From the cell containing the given text, extract its center point as [X, Y] coordinate. 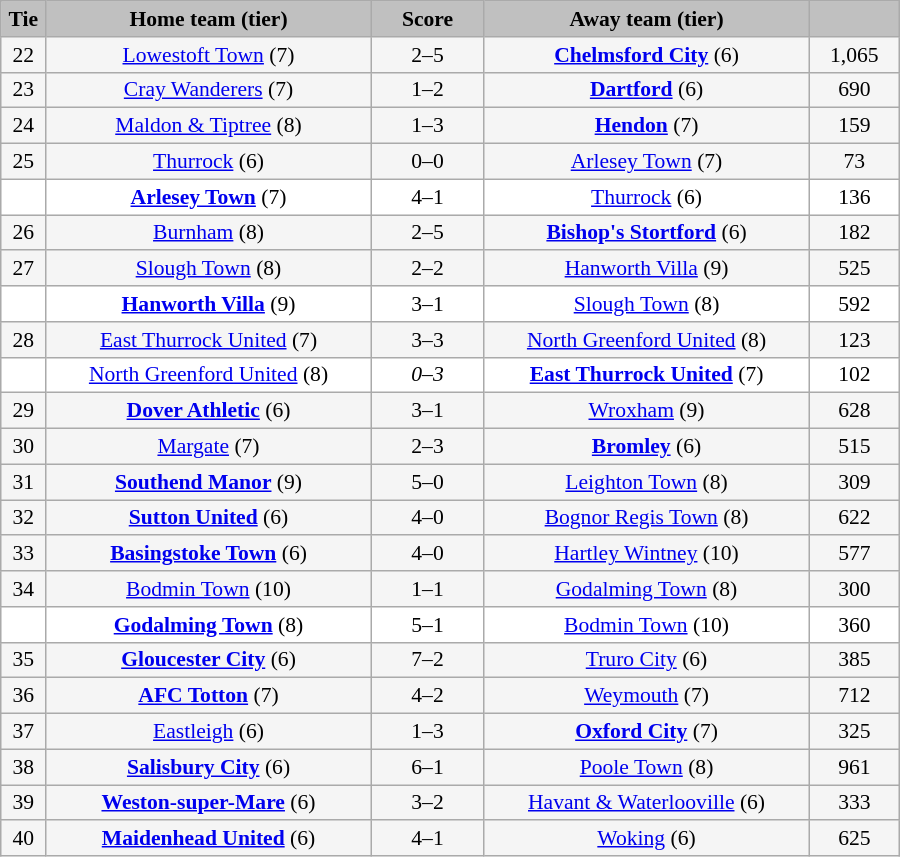
Gloucester City (6) [209, 660]
Eastleigh (6) [209, 732]
1,065 [854, 55]
577 [854, 554]
38 [24, 767]
Lowestoft Town (7) [209, 55]
Havant & Waterlooville (6) [647, 803]
73 [854, 162]
Poole Town (8) [647, 767]
309 [854, 482]
Hartley Wintney (10) [647, 554]
961 [854, 767]
Leighton Town (8) [647, 482]
Southend Manor (9) [209, 482]
182 [854, 233]
29 [24, 411]
3–2 [427, 803]
Woking (6) [647, 839]
625 [854, 839]
32 [24, 518]
2–2 [427, 269]
5–0 [427, 482]
30 [24, 447]
23 [24, 90]
4–2 [427, 696]
Cray Wanderers (7) [209, 90]
102 [854, 375]
136 [854, 197]
27 [24, 269]
385 [854, 660]
5–1 [427, 625]
360 [854, 625]
3–3 [427, 340]
Maidenhead United (6) [209, 839]
33 [24, 554]
6–1 [427, 767]
7–2 [427, 660]
592 [854, 304]
Oxford City (7) [647, 732]
Dover Athletic (6) [209, 411]
0–3 [427, 375]
123 [854, 340]
525 [854, 269]
Maldon & Tiptree (8) [209, 126]
Weymouth (7) [647, 696]
Chelmsford City (6) [647, 55]
Dartford (6) [647, 90]
Score [427, 19]
0–0 [427, 162]
Hendon (7) [647, 126]
Bognor Regis Town (8) [647, 518]
300 [854, 589]
325 [854, 732]
628 [854, 411]
Burnham (8) [209, 233]
Truro City (6) [647, 660]
Tie [24, 19]
25 [24, 162]
Bromley (6) [647, 447]
515 [854, 447]
35 [24, 660]
40 [24, 839]
AFC Totton (7) [209, 696]
Salisbury City (6) [209, 767]
690 [854, 90]
159 [854, 126]
Wroxham (9) [647, 411]
622 [854, 518]
39 [24, 803]
24 [24, 126]
Sutton United (6) [209, 518]
2–3 [427, 447]
712 [854, 696]
22 [24, 55]
36 [24, 696]
31 [24, 482]
28 [24, 340]
Weston-super-Mare (6) [209, 803]
Home team (tier) [209, 19]
26 [24, 233]
333 [854, 803]
34 [24, 589]
1–1 [427, 589]
Bishop's Stortford (6) [647, 233]
1–2 [427, 90]
Margate (7) [209, 447]
37 [24, 732]
Away team (tier) [647, 19]
Basingstoke Town (6) [209, 554]
